Pinpoint the cell where the given text exists, returning its [X, Y] midpoint coordinate. 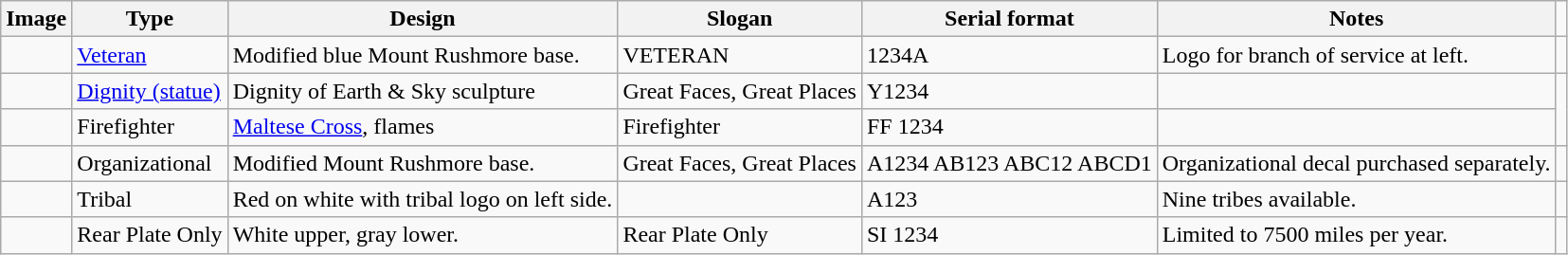
Red on white with tribal logo on left side. [423, 199]
Design [423, 19]
Limited to 7500 miles per year. [1357, 235]
Maltese Cross, flames [423, 127]
Organizational [150, 163]
1234A [1009, 55]
FF 1234 [1009, 127]
Nine tribes available. [1357, 199]
Tribal [150, 199]
Modified Mount Rushmore base. [423, 163]
A1234 AB123 ABC12 ABCD1 [1009, 163]
Slogan [740, 19]
Dignity of Earth & Sky sculpture [423, 91]
White upper, gray lower. [423, 235]
Dignity (statue) [150, 91]
Notes [1357, 19]
SI 1234 [1009, 235]
Serial format [1009, 19]
Modified blue Mount Rushmore base. [423, 55]
Image [36, 19]
Y1234 [1009, 91]
Type [150, 19]
Veteran [150, 55]
Logo for branch of service at left. [1357, 55]
Organizational decal purchased separately. [1357, 163]
VETERAN [740, 55]
A123 [1009, 199]
